Locate the cell with the specified text and output its [x, y] center coordinate. 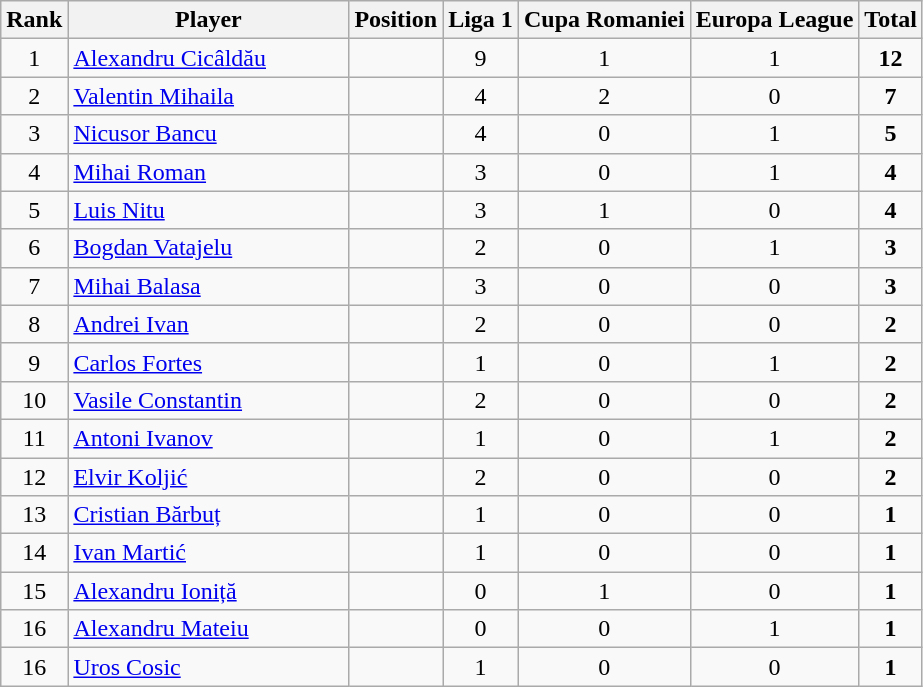
Liga 1 [481, 20]
Ivan Martić [208, 553]
Mihai Roman [208, 172]
14 [34, 553]
Nicusor Bancu [208, 134]
13 [34, 515]
Position [396, 20]
15 [34, 591]
Alexandru Mateiu [208, 629]
10 [34, 400]
Carlos Fortes [208, 362]
Alexandru Ioniță [208, 591]
Uros Cosic [208, 667]
Alexandru Cicâldău [208, 58]
Vasile Constantin [208, 400]
Mihai Balasa [208, 286]
Cristian Bărbuț [208, 515]
Bogdan Vatajelu [208, 248]
Cupa Romaniei [604, 20]
Elvir Koljić [208, 477]
Europa League [774, 20]
Valentin Mihaila [208, 96]
11 [34, 438]
Rank [34, 20]
8 [34, 324]
6 [34, 248]
Andrei Ivan [208, 324]
Player [208, 20]
Total [891, 20]
Luis Nitu [208, 210]
Antoni Ivanov [208, 438]
